Search for the cell housing the specified text and yield its [X, Y] center coordinate. 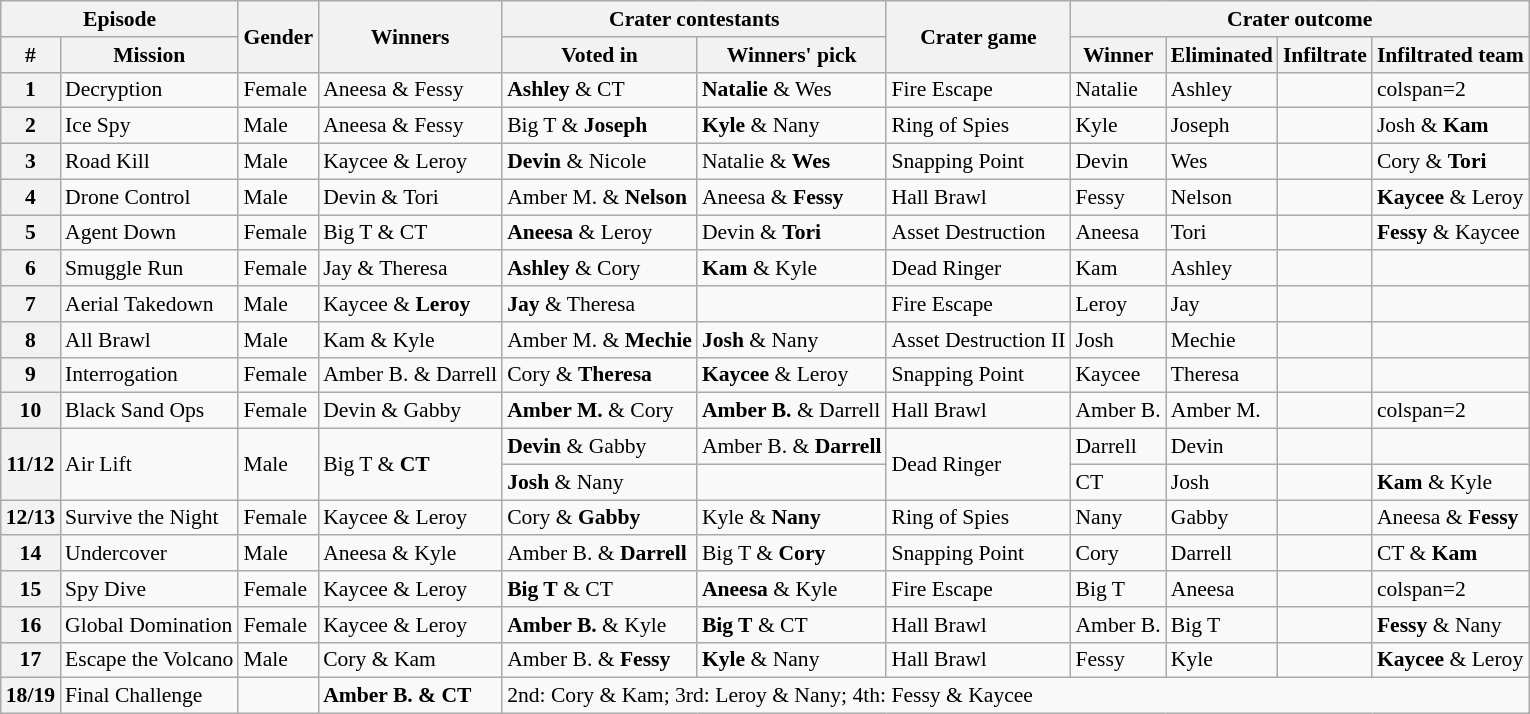
Big T & Cory [792, 554]
12/13 [30, 518]
Asset Destruction II [978, 340]
Aneesa & Leroy [600, 233]
Decryption [149, 90]
Kam [1118, 269]
CT [1118, 482]
Crater game [978, 36]
10 [30, 411]
Amber M. & Cory [600, 411]
Aerial Takedown [149, 304]
Agent Down [149, 233]
Fessy & Kaycee [1450, 233]
Mechie [1222, 340]
All Brawl [149, 340]
Escape the Volcano [149, 660]
Interrogation [149, 375]
Cory [1118, 554]
17 [30, 660]
5 [30, 233]
Kaycee [1118, 375]
Theresa [1222, 375]
Eliminated [1222, 55]
Joseph [1222, 126]
Mission [149, 55]
Cory & Tori [1450, 162]
Amber M. & Nelson [600, 197]
Drone Control [149, 197]
Winner [1118, 55]
Black Sand Ops [149, 411]
Devin & Nicole [600, 162]
Tori [1222, 233]
Episode [120, 19]
Gabby [1222, 518]
Wes [1222, 162]
Cory & Gabby [600, 518]
CT & Kam [1450, 554]
Josh & Kam [1450, 126]
Amber M. [1222, 411]
Ashley & Cory [600, 269]
Amber B. & CT [410, 696]
1 [30, 90]
Crater contestants [694, 19]
Final Challenge [149, 696]
Infiltrate [1325, 55]
Nelson [1222, 197]
15 [30, 589]
Cory & Kam [410, 660]
4 [30, 197]
18/19 [30, 696]
8 [30, 340]
Winners' pick [792, 55]
Ashley & CT [600, 90]
Fessy & Nany [1450, 625]
7 [30, 304]
Smuggle Run [149, 269]
3 [30, 162]
Survive the Night [149, 518]
2 [30, 126]
Undercover [149, 554]
# [30, 55]
Gender [278, 36]
Asset Destruction [978, 233]
Spy Dive [149, 589]
16 [30, 625]
Cory & Theresa [600, 375]
11/12 [30, 464]
Infiltrated team [1450, 55]
Amber B. & Fessy [600, 660]
Road Kill [149, 162]
Voted in [600, 55]
Crater outcome [1299, 19]
Winners [410, 36]
Leroy [1118, 304]
Big T & Joseph [600, 126]
Ice Spy [149, 126]
Amber M. & Mechie [600, 340]
6 [30, 269]
2nd: Cory & Kam; 3rd: Leroy & Nany; 4th: Fessy & Kaycee [1016, 696]
Air Lift [149, 464]
Amber B. & Kyle [600, 625]
14 [30, 554]
Natalie [1118, 90]
9 [30, 375]
Global Domination [149, 625]
Nany [1118, 518]
Jay [1222, 304]
